Output the (x, y) coordinate of the center of the cell containing the given text.  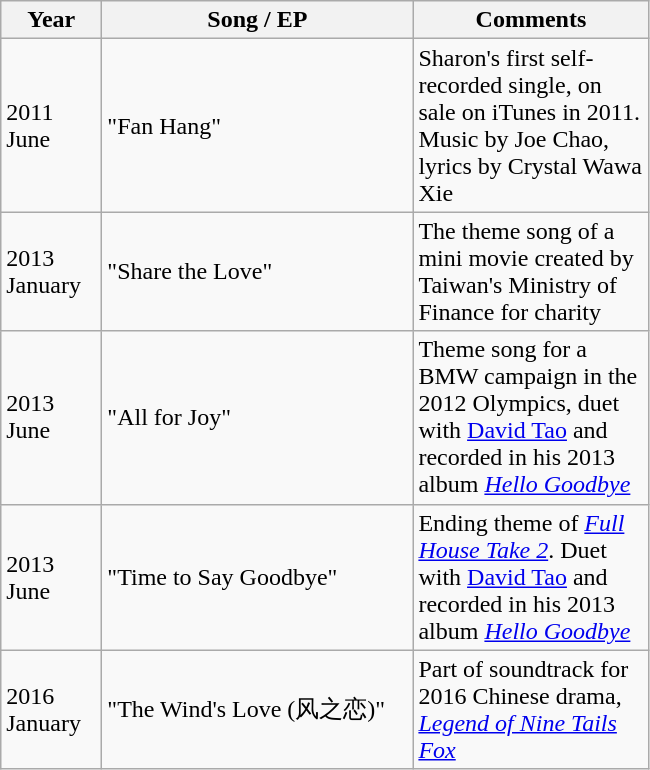
2011 June (52, 126)
2016 January (52, 710)
Sharon's first self-recorded single, on sale on iTunes in 2011. Music by Joe Chao, lyrics by Crystal Wawa Xie (531, 126)
Year (52, 20)
"Share the Love" (258, 272)
"The Wind's Love (风之恋)" (258, 710)
"Time to Say Goodbye" (258, 577)
Ending theme of Full House Take 2. Duet with David Tao and recorded in his 2013 album Hello Goodbye (531, 577)
"Fan Hang" (258, 126)
2013 January (52, 272)
"All for Joy" (258, 418)
Theme song for a BMW campaign in the 2012 Olympics, duet with David Tao and recorded in his 2013 album Hello Goodbye (531, 418)
Part of soundtrack for 2016 Chinese drama, Legend of Nine Tails Fox (531, 710)
The theme song of a mini movie created by Taiwan's Ministry of Finance for charity (531, 272)
Comments (531, 20)
Song / EP (258, 20)
